Pinpoint the cell where the given text exists, returning its [X, Y] midpoint coordinate. 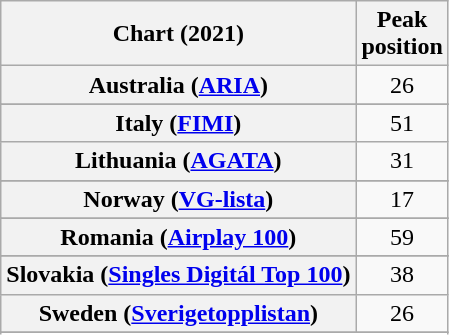
Lithuania (AGATA) [178, 161]
Sweden (Sverigetopplistan) [178, 313]
Norway (VG-lista) [178, 199]
Romania (Airplay 100) [178, 237]
38 [402, 275]
59 [402, 237]
51 [402, 123]
Slovakia (Singles Digitál Top 100) [178, 275]
Peakposition [402, 34]
Italy (FIMI) [178, 123]
31 [402, 161]
Australia (ARIA) [178, 85]
Chart (2021) [178, 34]
17 [402, 199]
